Identify which cell holds the provided text, then report its (X, Y) central coordinate. 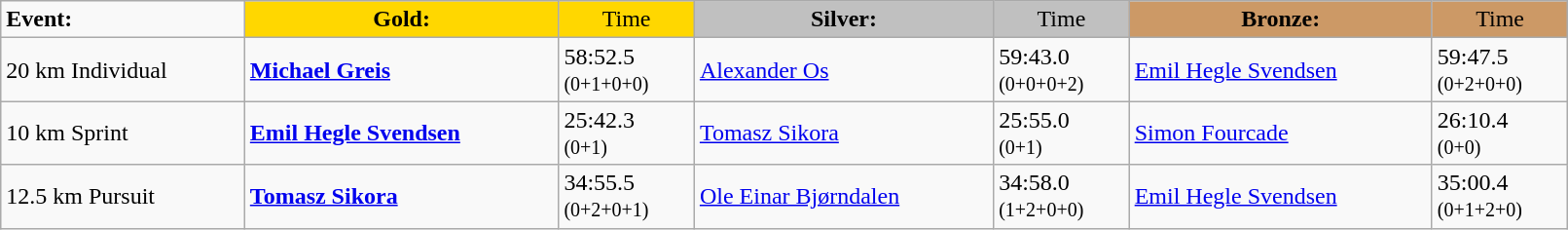
Michael Greis (401, 70)
34:58.0(1+2+0+0) (1062, 197)
59:43.0(0+0+0+2) (1062, 70)
Simon Fourcade (1281, 133)
25:55.0(0+1) (1062, 133)
35:00.4(0+1+2+0) (1500, 197)
26:10.4(0+0) (1500, 133)
34:55.5(0+2+0+1) (627, 197)
Ole Einar Bjørndalen (843, 197)
20 km Individual (123, 70)
Silver: (843, 19)
12.5 km Pursuit (123, 197)
58:52.5(0+1+0+0) (627, 70)
Event: (123, 19)
25:42.3(0+1) (627, 133)
Alexander Os (843, 70)
59:47.5(0+2+0+0) (1500, 70)
10 km Sprint (123, 133)
Gold: (401, 19)
Bronze: (1281, 19)
